Search for the cell housing the specified text and yield its [X, Y] center coordinate. 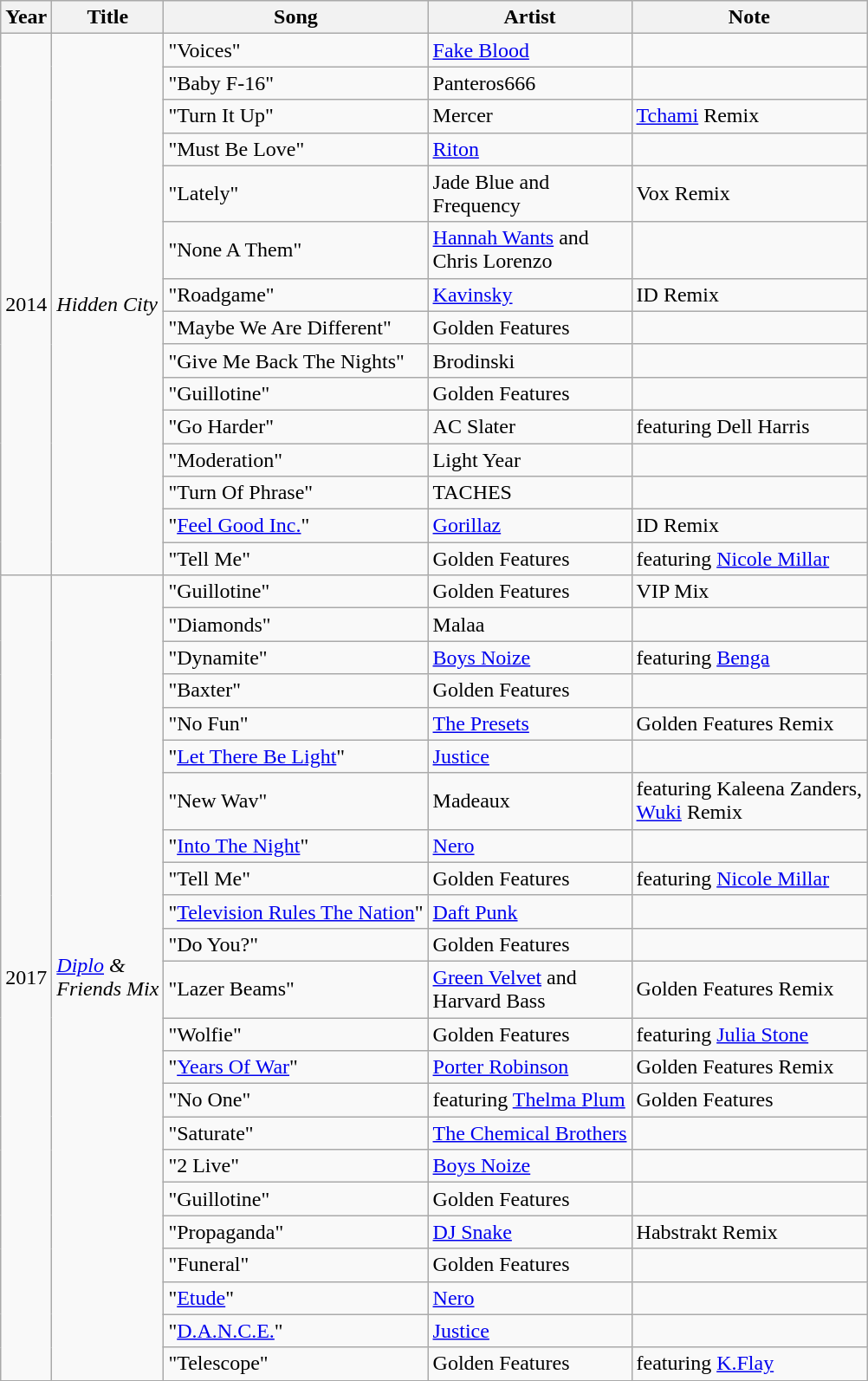
featuring Benga [749, 658]
"New Wav" [296, 801]
featuring K.Flay [749, 1364]
Note [749, 17]
Kavinsky [530, 295]
"Roadgame" [296, 295]
Riton [530, 149]
"Wolfie" [296, 1034]
featuring Kaleena Zanders,Wuki Remix [749, 801]
Fake Blood [530, 50]
"Funeral" [296, 1265]
Tchami Remix [749, 116]
"Propaganda" [296, 1232]
"Baby F-16" [296, 83]
"Turn Of Phrase" [296, 493]
"Do You?" [296, 944]
Year [26, 17]
VIP Mix [749, 592]
Daft Punk [530, 911]
The Chemical Brothers [530, 1133]
Title [107, 17]
"Years Of War" [296, 1067]
"Voices" [296, 50]
Malaa [530, 625]
Gorillaz [530, 526]
2017 [26, 977]
"2 Live" [296, 1166]
Diplo &Friends Mix [107, 977]
featuring Thelma Plum [530, 1100]
"Baxter" [296, 690]
"D.A.N.C.E." [296, 1331]
"Lazer Beams" [296, 989]
"Into The Night" [296, 846]
Panteros666 [530, 83]
TACHES [530, 493]
Hidden City [107, 305]
Light Year [530, 460]
Madeaux [530, 801]
"Moderation" [296, 460]
The Presets [530, 723]
DJ Snake [530, 1232]
Porter Robinson [530, 1067]
"Let There Be Light" [296, 756]
"No One" [296, 1100]
Green Velvet andHarvard Bass [530, 989]
Song [296, 17]
"No Fun" [296, 723]
"Feel Good Inc." [296, 526]
"Maybe We Are Different" [296, 327]
Habstrakt Remix [749, 1232]
"Must Be Love" [296, 149]
2014 [26, 305]
"Give Me Back The Nights" [296, 360]
"Go Harder" [296, 426]
"Etude" [296, 1298]
Hannah Wants andChris Lorenzo [530, 250]
"None A Them" [296, 250]
"Saturate" [296, 1133]
featuring Dell Harris [749, 426]
Brodinski [530, 360]
AC Slater [530, 426]
Mercer [530, 116]
Vox Remix [749, 194]
"Dynamite" [296, 658]
"Lately" [296, 194]
"Diamonds" [296, 625]
Artist [530, 17]
"Turn It Up" [296, 116]
featuring Julia Stone [749, 1034]
"Television Rules The Nation" [296, 911]
"Telescope" [296, 1364]
Jade Blue andFrequency [530, 194]
